From the cell containing the given text, extract its center point as [X, Y] coordinate. 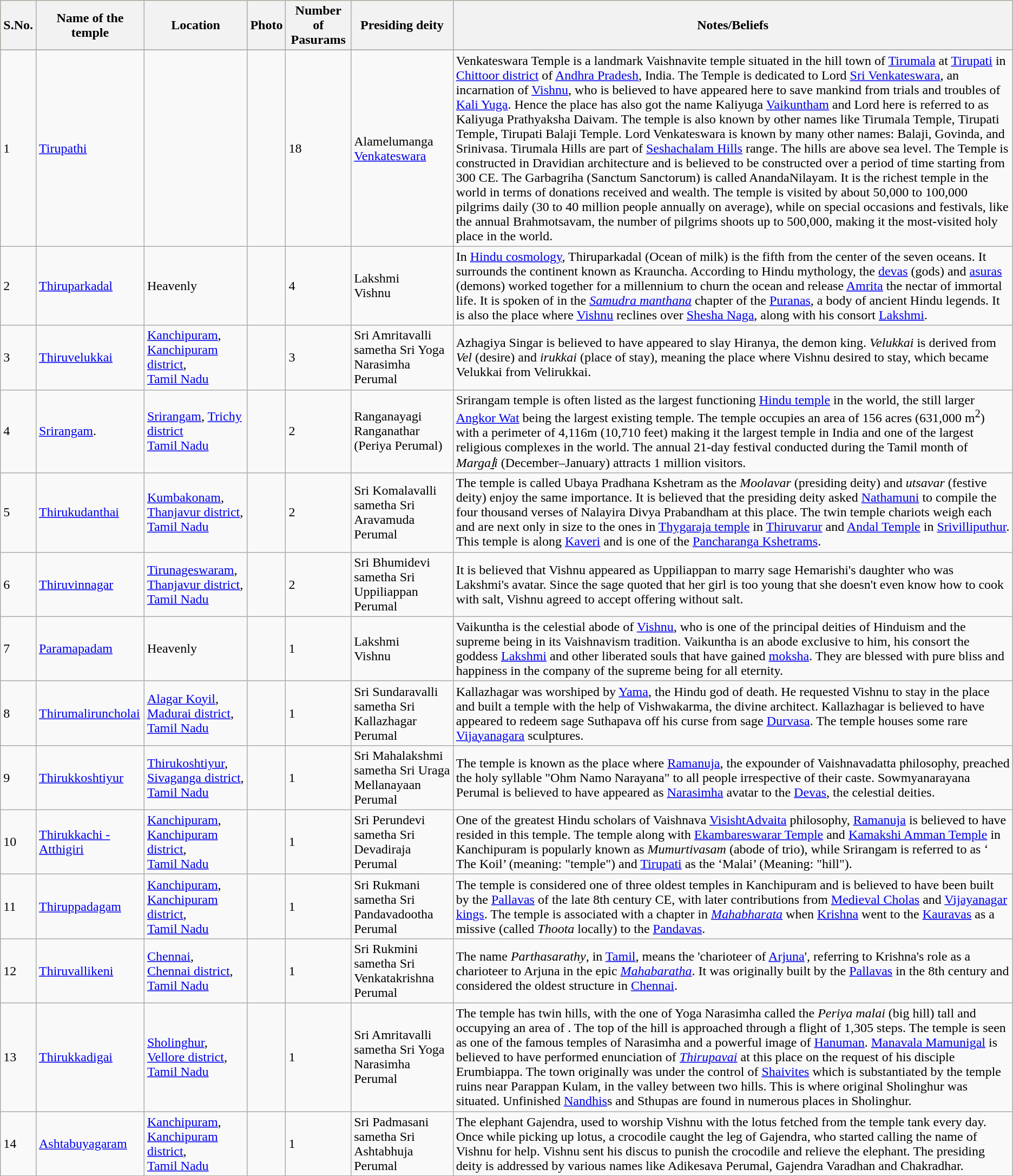
12 [18, 971]
Tirunageswaram, Thanjavur district, Tamil Nadu [195, 584]
Sri Mahalakshmi sametha Sri Uraga Mellanayaan Perumal [403, 777]
8 [18, 713]
11 [18, 906]
Ranganayagi Ranganathar (Periya Perumal) [403, 431]
Number of Pasurams [318, 25]
6 [18, 584]
Thiruvinnagar [90, 584]
Thiruppadagam [90, 906]
Presiding deity [403, 25]
Sri Bhumidevi sametha Sri Uppiliappan Perumal [403, 584]
Thirukkoshtiyur [90, 777]
Sri Komalavalli sametha Sri Aravamuda Perumal [403, 513]
Thiruvelukkai [90, 357]
S.No. [18, 25]
Thirukudanthai [90, 513]
Name of the temple [90, 25]
Sri Rukmani sametha Sri Pandavadootha Perumal [403, 906]
Thirukkadigai [90, 1057]
Sri Perundevi sametha Sri Devadiraja Perumal [403, 842]
9 [18, 777]
Paramapadam [90, 648]
Sholinghur,Vellore district, Tamil Nadu [195, 1057]
Srirangam, Trichy districtTamil Nadu [195, 431]
Kumbakonam, Thanjavur district, Tamil Nadu [195, 513]
18 [318, 148]
5 [18, 513]
Thiruvallikeni [90, 971]
Thiruparkadal [90, 286]
Sri Padmasani sametha Sri Ashtabhuja Perumal [403, 1144]
Photo [266, 25]
Thirumaliruncholai [90, 713]
Notes/Beliefs [733, 25]
Sri Sundaravalli sametha Sri Kallazhagar Perumal [403, 713]
Alagar Koyil,Madurai district,Tamil Nadu [195, 713]
Sri Rukmini sametha Sri Venkatakrishna Perumal [403, 971]
7 [18, 648]
Chennai, Chennai district, Tamil Nadu [195, 971]
13 [18, 1057]
14 [18, 1144]
Location [195, 25]
Srirangam. [90, 431]
10 [18, 842]
Tirupathi [90, 148]
Ashtabuyagaram [90, 1144]
AlamelumangaVenkateswara [403, 148]
Thirukkachi - Atthigiri [90, 842]
Thirukoshtiyur,Sivaganga district,Tamil Nadu [195, 777]
